Extract the [x, y] coordinate from the center of the cell holding the provided text.  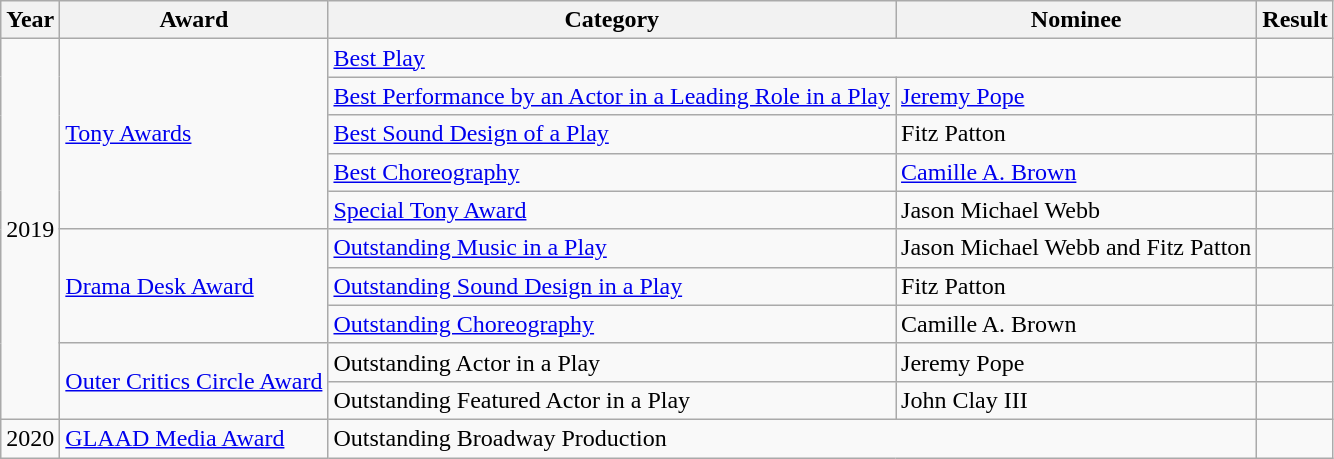
Category [612, 20]
Jason Michael Webb and Fitz Patton [1076, 248]
Result [1295, 20]
Outer Critics Circle Award [194, 381]
Outstanding Music in a Play [612, 248]
Best Performance by an Actor in a Leading Role in a Play [612, 96]
Outstanding Choreography [612, 324]
GLAAD Media Award [194, 438]
Best Choreography [612, 172]
Year [30, 20]
Outstanding Sound Design in a Play [612, 286]
2020 [30, 438]
Tony Awards [194, 134]
Outstanding Broadway Production [792, 438]
Best Sound Design of a Play [612, 134]
Special Tony Award [612, 210]
Outstanding Featured Actor in a Play [612, 400]
Drama Desk Award [194, 286]
John Clay III [1076, 400]
2019 [30, 230]
Nominee [1076, 20]
Best Play [792, 58]
Award [194, 20]
Jason Michael Webb [1076, 210]
Outstanding Actor in a Play [612, 362]
